Pinpoint the cell where the given text exists, returning its [X, Y] midpoint coordinate. 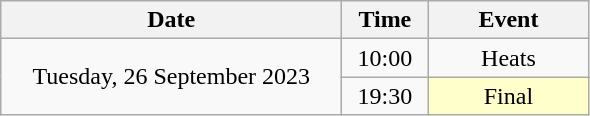
Heats [508, 58]
Tuesday, 26 September 2023 [172, 77]
Event [508, 20]
19:30 [385, 96]
10:00 [385, 58]
Date [172, 20]
Final [508, 96]
Time [385, 20]
